Return the (X, Y) coordinate for the center point of the cell that contains the specified text.  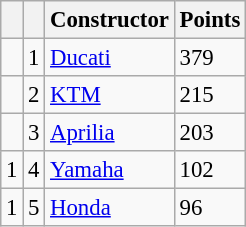
203 (210, 133)
Points (210, 20)
379 (210, 58)
Constructor (110, 20)
215 (210, 95)
Ducati (110, 58)
Yamaha (110, 170)
102 (210, 170)
2 (34, 95)
Honda (110, 208)
Aprilia (110, 133)
3 (34, 133)
96 (210, 208)
4 (34, 170)
KTM (110, 95)
5 (34, 208)
